Locate the cell with the specified text and output its (x, y) center coordinate. 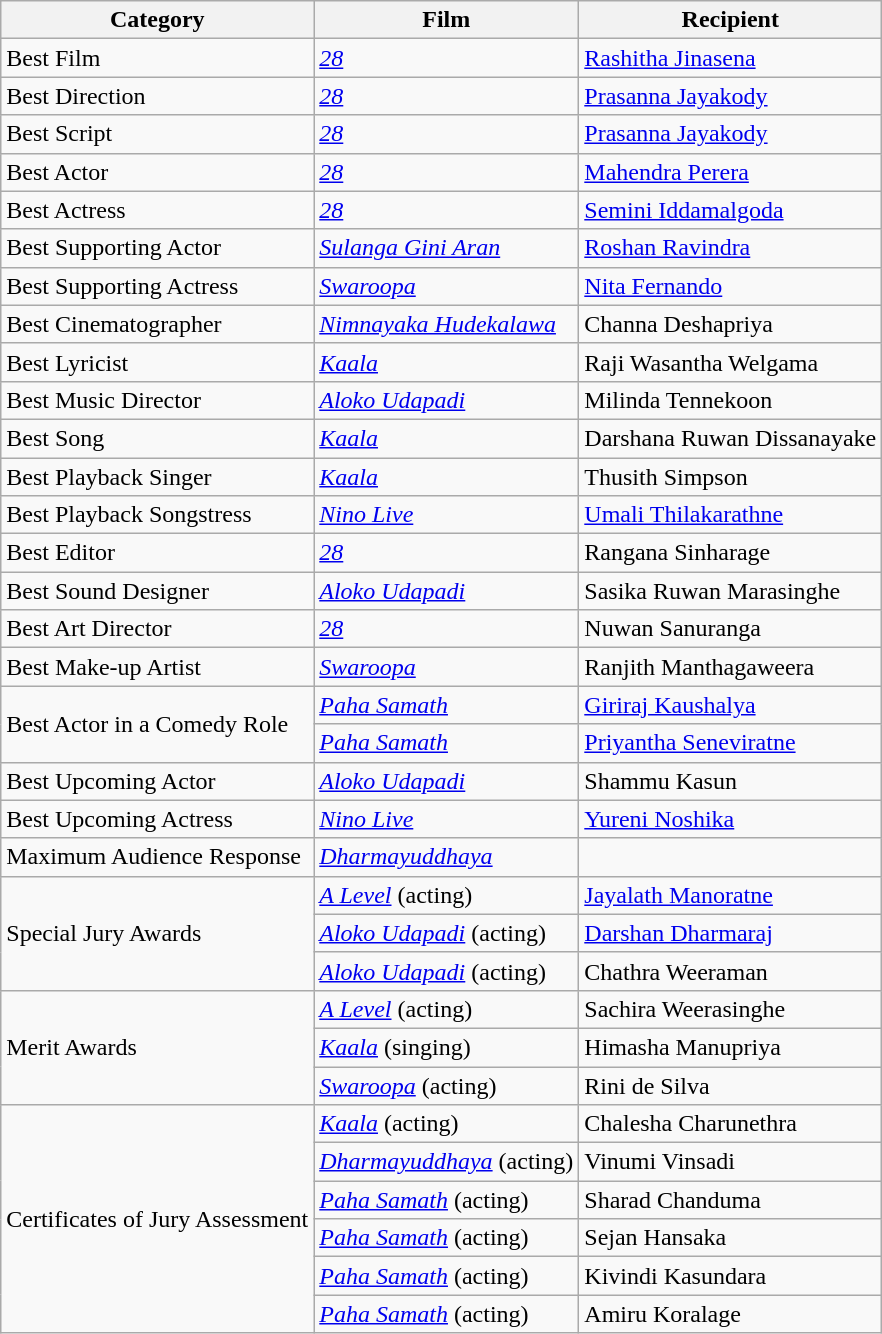
Sulanga Gini Aran (446, 248)
Best Script (158, 134)
Jayalath Manoratne (730, 895)
Rangana Sinharage (730, 553)
Certificates of Jury Assessment (158, 1219)
Best Make-up Artist (158, 667)
Best Music Director (158, 400)
Mahendra Perera (730, 172)
Sasika Ruwan Marasinghe (730, 591)
Umali Thilakarathne (730, 515)
Best Playback Songstress (158, 515)
Semini Iddamalgoda (730, 210)
Best Art Director (158, 629)
Best Supporting Actor (158, 248)
Dharmayuddhaya (acting) (446, 1162)
Priyantha Seneviratne (730, 743)
Special Jury Awards (158, 933)
Category (158, 20)
Best Film (158, 58)
Best Upcoming Actor (158, 781)
Swaroopa (acting) (446, 1085)
Kivindi Kasundara (730, 1276)
Best Actor (158, 172)
Merit Awards (158, 1047)
Raji Wasantha Welgama (730, 362)
Sharad Chanduma (730, 1200)
Rashitha Jinasena (730, 58)
Best Upcoming Actress (158, 819)
Best Actress (158, 210)
Dharmayuddhaya (446, 857)
Vinumi Vinsadi (730, 1162)
Best Actor in a Comedy Role (158, 724)
Sachira Weerasinghe (730, 1009)
Best Cinematographer (158, 324)
Best Playback Singer (158, 477)
Darshan Dharmaraj (730, 933)
Nimnayaka Hudekalawa (446, 324)
Best Lyricist (158, 362)
Kaala (singing) (446, 1047)
Recipient (730, 20)
Amiru Koralage (730, 1314)
Best Direction (158, 96)
Rini de Silva (730, 1085)
Nita Fernando (730, 286)
Yureni Noshika (730, 819)
Nuwan Sanuranga (730, 629)
Sejan Hansaka (730, 1238)
Milinda Tennekoon (730, 400)
Shammu Kasun (730, 781)
Giriraj Kaushalya (730, 705)
Maximum Audience Response (158, 857)
Chalesha Charunethra (730, 1124)
Thusith Simpson (730, 477)
Film (446, 20)
Best Sound Designer (158, 591)
Best Supporting Actress (158, 286)
Darshana Ruwan Dissanayake (730, 438)
Roshan Ravindra (730, 248)
Channa Deshapriya (730, 324)
Himasha Manupriya (730, 1047)
Kaala (acting) (446, 1124)
Best Song (158, 438)
Ranjith Manthagaweera (730, 667)
Chathra Weeraman (730, 971)
Best Editor (158, 553)
